Identify which cell holds the provided text, then report its [X, Y] central coordinate. 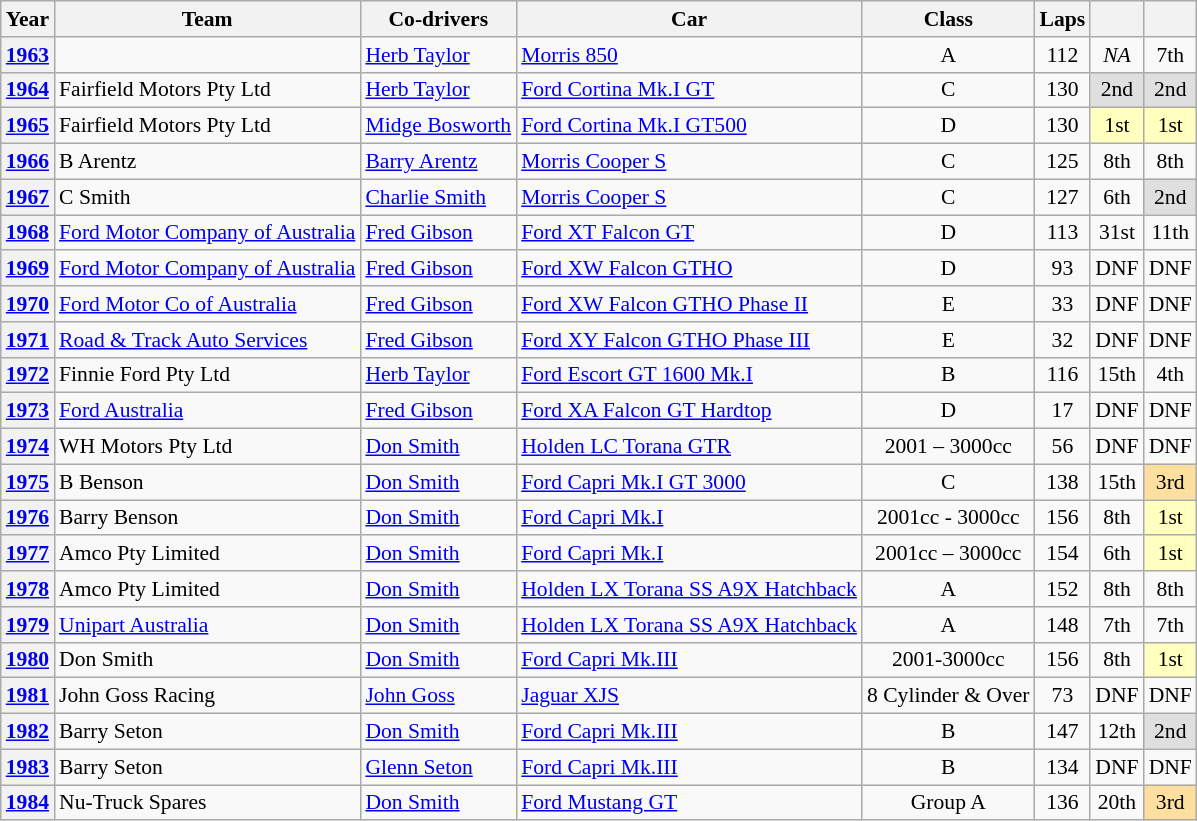
C Smith [207, 197]
Morris 850 [689, 55]
1974 [28, 447]
73 [1063, 696]
Barry Arentz [438, 162]
148 [1063, 625]
116 [1063, 375]
Midge Bosworth [438, 126]
1975 [28, 482]
1982 [28, 732]
1965 [28, 126]
31st [1116, 233]
1970 [28, 304]
1980 [28, 660]
2001 – 3000cc [948, 447]
Ford XW Falcon GTHO Phase II [689, 304]
20th [1116, 803]
1968 [28, 233]
11th [1170, 233]
Year [28, 19]
138 [1063, 482]
Ford Cortina Mk.I GT500 [689, 126]
154 [1063, 554]
Barry Benson [207, 518]
1979 [28, 625]
113 [1063, 233]
1973 [28, 411]
John Goss [438, 696]
Charlie Smith [438, 197]
2001cc – 3000cc [948, 554]
1969 [28, 269]
1984 [28, 803]
Road & Track Auto Services [207, 340]
1983 [28, 767]
56 [1063, 447]
112 [1063, 55]
147 [1063, 732]
Laps [1063, 19]
32 [1063, 340]
Jaguar XJS [689, 696]
2001cc - 3000cc [948, 518]
152 [1063, 589]
Ford Mustang GT [689, 803]
Unipart Australia [207, 625]
Co-drivers [438, 19]
1972 [28, 375]
Ford XY Falcon GTHO Phase III [689, 340]
Class [948, 19]
134 [1063, 767]
NA [1116, 55]
B Benson [207, 482]
1964 [28, 90]
4th [1170, 375]
1963 [28, 55]
Holden LC Torana GTR [689, 447]
125 [1063, 162]
Team [207, 19]
127 [1063, 197]
Group A [948, 803]
1976 [28, 518]
Ford XT Falcon GT [689, 233]
Ford Australia [207, 411]
1967 [28, 197]
Car [689, 19]
John Goss Racing [207, 696]
12th [1116, 732]
Finnie Ford Pty Ltd [207, 375]
Ford Motor Co of Australia [207, 304]
1971 [28, 340]
1981 [28, 696]
B Arentz [207, 162]
Ford Capri Mk.I GT 3000 [689, 482]
136 [1063, 803]
WH Motors Pty Ltd [207, 447]
1977 [28, 554]
Ford XW Falcon GTHO [689, 269]
1978 [28, 589]
17 [1063, 411]
8 Cylinder & Over [948, 696]
Nu-Truck Spares [207, 803]
93 [1063, 269]
2001-3000cc [948, 660]
1966 [28, 162]
Ford XA Falcon GT Hardtop [689, 411]
Ford Cortina Mk.I GT [689, 90]
Glenn Seton [438, 767]
Ford Escort GT 1600 Mk.I [689, 375]
33 [1063, 304]
